Detect which cell encompasses the target text, then output its (X, Y) center coordinate. 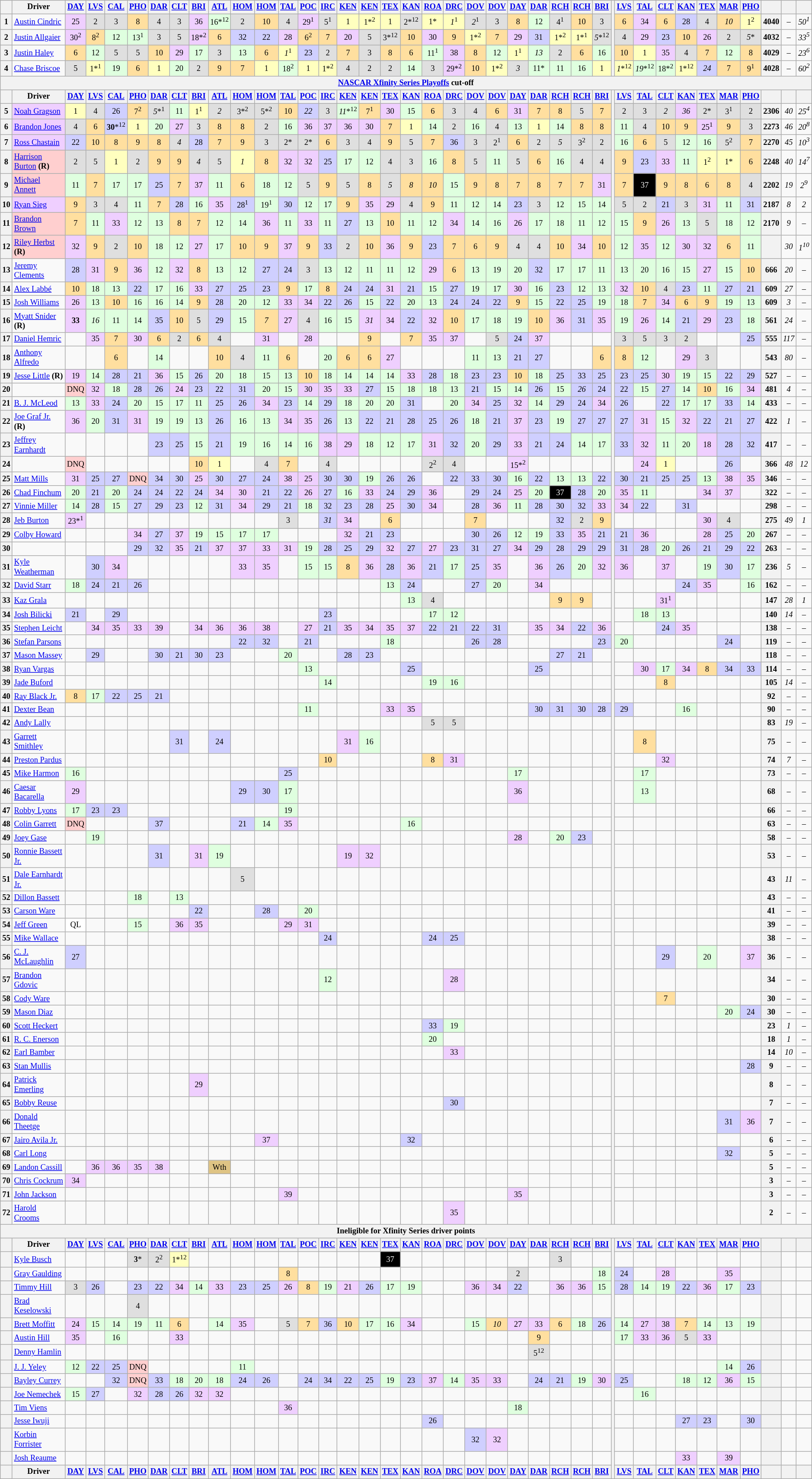
75 (771, 742)
Mike Wallace (38, 938)
30*12 (116, 127)
Jeff Green (38, 925)
527 (771, 376)
5*1 (159, 111)
69 (6, 1168)
Mason Massey (38, 656)
311 (666, 600)
Riley Herbst (R) (38, 247)
Joe Graf Jr. (R) (38, 422)
Kyle Weatherman (38, 567)
42 (6, 723)
3*2 (242, 111)
Denny Hamlin (38, 1353)
23*1 (75, 521)
59 (6, 1012)
John Jackson (38, 1194)
Ryan Sieg (38, 205)
Stefan Parsons (38, 642)
Ineligible for Xfinity Series driver points (406, 1232)
433 (771, 403)
Stephen Leicht (38, 628)
335 (804, 37)
Vinnie Miller (38, 506)
Jade Buford (38, 682)
Joey Gase (38, 837)
131 (137, 37)
Chris Cockrum (38, 1181)
501 (804, 22)
4040 (771, 22)
114 (771, 669)
Justin Haley (38, 53)
Donald Theetge (38, 1122)
103 (804, 142)
Korbin Forrister (38, 1440)
Harrison Burton (R) (38, 162)
Caesar Bacarella (38, 792)
543 (771, 358)
91 (751, 68)
Josh Reaume (38, 1458)
Kaz Grala (38, 600)
Kyle Busch (38, 1259)
Earl Bamber (38, 1053)
2248 (771, 162)
B. J. McLeod (38, 403)
Brandon Brown (38, 224)
92 (771, 696)
50 (6, 856)
119 (771, 642)
Dale Earnhardt Jr. (38, 880)
65 (6, 1104)
Daniel Hemric (38, 339)
64 (6, 1085)
60 (6, 1026)
Josh Williams (38, 303)
R. C. Enerson (38, 1040)
Chad Finchum (38, 492)
Jeremy Clements (38, 271)
Ross Chastain (38, 142)
Mike Harmon (38, 774)
Cody Ware (38, 999)
Jeffrey Earnhardt (38, 445)
2306 (771, 111)
56 (6, 957)
Colin Garrett (38, 824)
Michael Annett (38, 185)
44 (6, 760)
481 (771, 390)
11* (539, 68)
Ray Black Jr. (38, 696)
322 (771, 492)
Austin Hill (38, 1338)
73 (771, 774)
QL (75, 925)
140 (771, 615)
Tim Viens (38, 1408)
4032 (771, 37)
Scott Heckert (38, 1026)
16*12 (220, 22)
Timmy Hill (38, 1288)
Carson Ware (38, 912)
422 (771, 422)
Ronnie Bassett Jr. (38, 856)
11*12 (348, 111)
83 (771, 723)
Jeb Burton (38, 521)
90 (771, 710)
138 (771, 628)
512 (539, 1353)
Brad Keselowski (38, 1306)
251 (707, 127)
54 (6, 925)
Noah Gragson (38, 111)
Josh Bilicki (38, 615)
Carl Long (38, 1154)
302 (75, 37)
263 (771, 548)
2187 (771, 205)
Joe Nemechek (38, 1394)
Brandon Gdovic (38, 980)
4028 (771, 68)
47 (6, 810)
Robby Lyons (38, 810)
Mason Diaz (38, 1012)
29*2 (454, 68)
19*12 (645, 68)
NASCAR Xfinity Series Playoffs cut-off (406, 83)
208 (804, 127)
2202 (771, 185)
Chase Briscoe (38, 68)
2170 (771, 224)
110 (804, 247)
Myatt Snider (R) (38, 321)
Austin Cindric (38, 22)
2*12 (411, 22)
555 (771, 339)
5*12 (602, 37)
J. J. Yeley (38, 1367)
57 (6, 980)
275 (771, 521)
Jairo Avila Jr. (38, 1140)
Patrick Emerling (38, 1085)
David Starr (38, 586)
Garrett Smithley (38, 742)
602 (804, 68)
82 (95, 37)
Dexter Bean (38, 710)
Andy Lally (38, 723)
Wth (220, 1168)
Landon Cassill (38, 1168)
Matt Mills (38, 479)
2270 (771, 142)
Bayley Currey (38, 1380)
298 (771, 506)
5* (751, 37)
561 (771, 321)
5*2 (266, 111)
67 (6, 1140)
118 (771, 656)
281 (242, 205)
80 (789, 358)
Preston Pardus (38, 760)
117 (789, 339)
Anthony Alfredo (38, 358)
Justin Allgaier (38, 37)
666 (771, 271)
346 (771, 479)
Colby Howard (38, 535)
182 (288, 68)
Ryan Vargas (38, 669)
Dillon Bassett (38, 898)
Stan Mullis (38, 1066)
Harold Crooms (38, 1213)
111 (433, 53)
Brandon Jones (38, 127)
Bobby Reuse (38, 1104)
162 (771, 586)
70 (6, 1181)
74 (771, 760)
15*2 (518, 464)
Jesse Iwuji (38, 1421)
254 (804, 111)
191 (266, 205)
Jesse Little (R) (38, 376)
Gray Gaulding (38, 1274)
Brett Moffitt (38, 1324)
C. J. McLaughlin (38, 957)
61 (6, 1040)
4029 (771, 53)
55 (6, 938)
366 (771, 464)
Alex Labbé (38, 289)
3* (137, 1259)
2273 (771, 127)
105 (771, 682)
417 (771, 445)
291 (308, 22)
267 (771, 535)
3*12 (390, 37)
